Output the (x, y) coordinate of the center of the cell containing the given text.  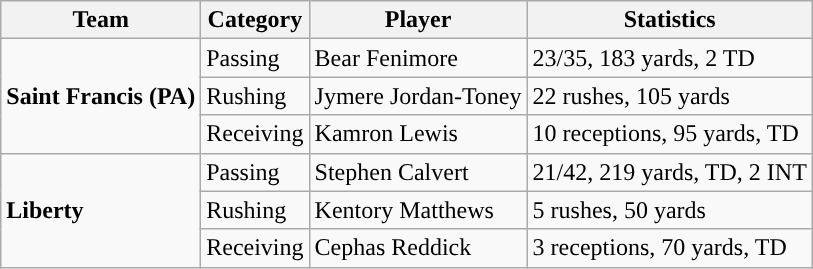
21/42, 219 yards, TD, 2 INT (670, 172)
Player (418, 20)
Category (255, 20)
Kamron Lewis (418, 134)
Kentory Matthews (418, 210)
Team (101, 20)
10 receptions, 95 yards, TD (670, 134)
Stephen Calvert (418, 172)
3 receptions, 70 yards, TD (670, 248)
Jymere Jordan-Toney (418, 96)
22 rushes, 105 yards (670, 96)
Statistics (670, 20)
23/35, 183 yards, 2 TD (670, 58)
Bear Fenimore (418, 58)
5 rushes, 50 yards (670, 210)
Saint Francis (PA) (101, 96)
Cephas Reddick (418, 248)
Liberty (101, 210)
